Capture the cell that displays the provided text and extract its (x, y) central coordinate. 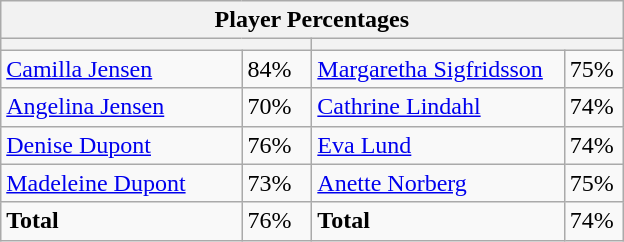
Denise Dupont (122, 145)
Anette Norberg (438, 183)
Madeleine Dupont (122, 183)
70% (277, 107)
Margaretha Sigfridsson (438, 69)
Cathrine Lindahl (438, 107)
Eva Lund (438, 145)
Camilla Jensen (122, 69)
Player Percentages (312, 20)
84% (277, 69)
73% (277, 183)
Angelina Jensen (122, 107)
